Return [X, Y] of the center of cell containing provided text 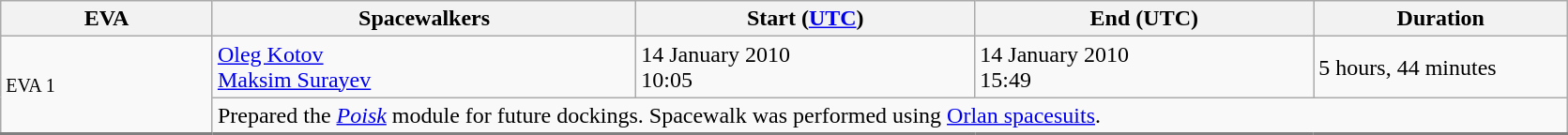
14 January 201015:49 [1145, 67]
EVA 1 [107, 85]
End (UTC) [1145, 19]
Prepared the Poisk module for future dockings. Spacewalk was performed using Orlan spacesuits. [890, 116]
Start (UTC) [805, 19]
Duration [1441, 19]
Spacewalkers [424, 19]
Oleg KotovMaksim Surayev [424, 67]
EVA [107, 19]
14 January 201010:05 [805, 67]
5 hours, 44 minutes [1441, 67]
